Identify which cell holds the provided text, then report its [X, Y] central coordinate. 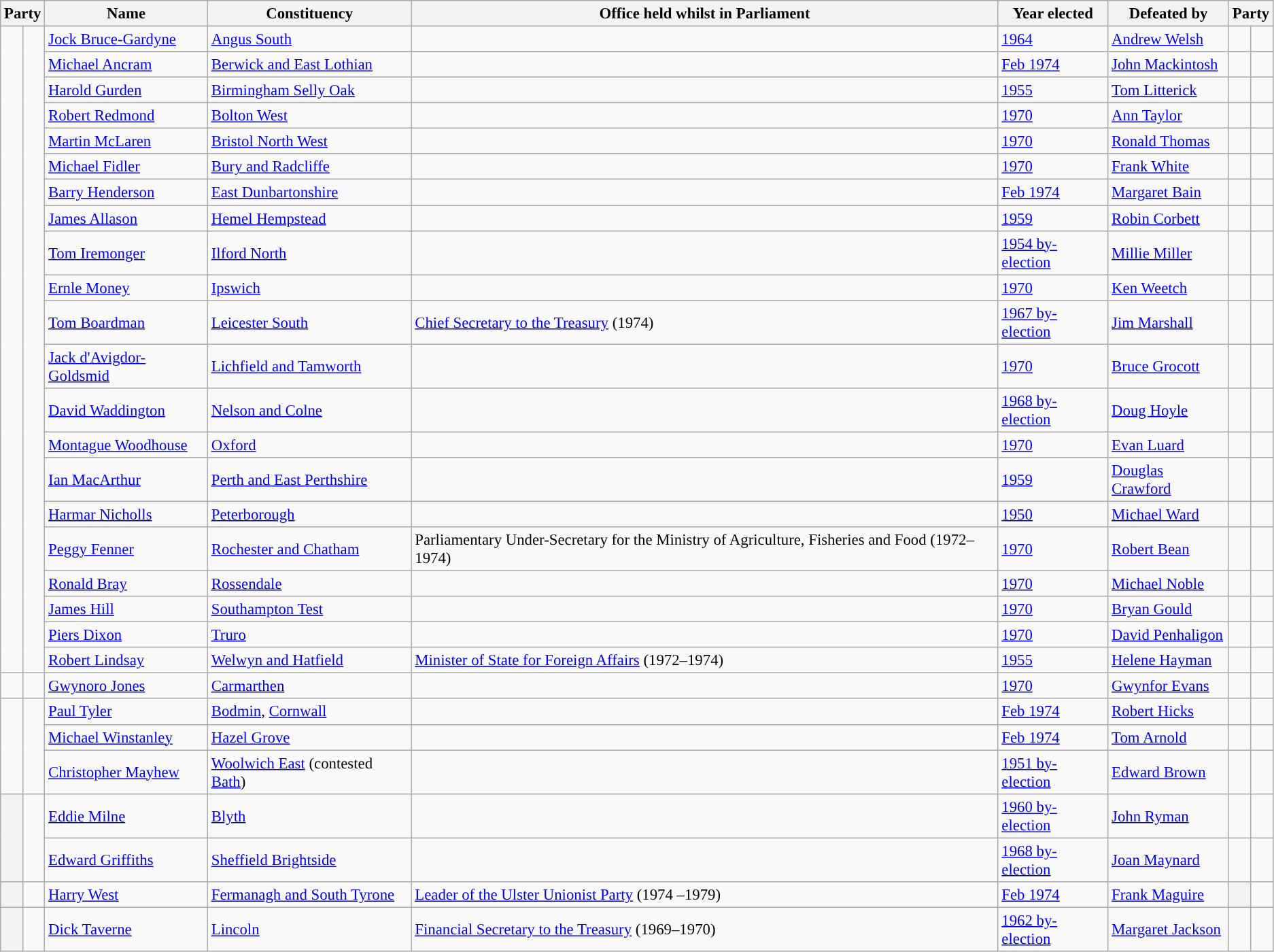
Ken Weetch [1169, 288]
Financial Secretary to the Treasury (1969–1970) [704, 929]
Angus South [309, 39]
Bury and Radcliffe [309, 167]
Name [126, 14]
Lincoln [309, 929]
Harmar Nicholls [126, 514]
Jock Bruce-Gardyne [126, 39]
Ernle Money [126, 288]
Christopher Mayhew [126, 772]
Woolwich East (contested Bath) [309, 772]
Rochester and Chatham [309, 549]
Ronald Thomas [1169, 141]
Jim Marshall [1169, 322]
1954 by-election [1053, 253]
Ian MacArthur [126, 480]
East Dunbartonshire [309, 192]
Tom Boardman [126, 322]
Office held whilst in Parliament [704, 14]
Robin Corbett [1169, 218]
Robert Hicks [1169, 712]
Lichfield and Tamworth [309, 366]
David Waddington [126, 411]
Hazel Grove [309, 737]
Defeated by [1169, 14]
Truro [309, 635]
Berwick and East Lothian [309, 65]
Michael Noble [1169, 584]
Bristol North West [309, 141]
Barry Henderson [126, 192]
Edward Brown [1169, 772]
Birmingham Selly Oak [309, 90]
Constituency [309, 14]
Sheffield Brightside [309, 860]
1960 by-election [1053, 816]
John Ryman [1169, 816]
Ronald Bray [126, 584]
Dick Taverne [126, 929]
Peggy Fenner [126, 549]
Montague Woodhouse [126, 445]
Tom Litterick [1169, 90]
1951 by-election [1053, 772]
Robert Lindsay [126, 660]
Robert Redmond [126, 116]
Leader of the Ulster Unionist Party (1974 –1979) [704, 895]
Ann Taylor [1169, 116]
1950 [1053, 514]
Southampton Test [309, 609]
1967 by-election [1053, 322]
Welwyn and Hatfield [309, 660]
James Hill [126, 609]
Martin McLaren [126, 141]
Andrew Welsh [1169, 39]
Tom Iremonger [126, 253]
Nelson and Colne [309, 411]
Bolton West [309, 116]
Oxford [309, 445]
Doug Hoyle [1169, 411]
Millie Miller [1169, 253]
Paul Tyler [126, 712]
Carmarthen [309, 686]
Jack d'Avigdor-Goldsmid [126, 366]
David Penhaligon [1169, 635]
John Mackintosh [1169, 65]
Michael Fidler [126, 167]
Frank White [1169, 167]
Perth and East Perthshire [309, 480]
Hemel Hempstead [309, 218]
Rossendale [309, 584]
Harold Gurden [126, 90]
Year elected [1053, 14]
Minister of State for Foreign Affairs (1972–1974) [704, 660]
Gwynoro Jones [126, 686]
1964 [1053, 39]
Michael Winstanley [126, 737]
Frank Maguire [1169, 895]
Parliamentary Under-Secretary for the Ministry of Agriculture, Fisheries and Food (1972–1974) [704, 549]
James Allason [126, 218]
Chief Secretary to the Treasury (1974) [704, 322]
Ipswich [309, 288]
Bodmin, Cornwall [309, 712]
Margaret Jackson [1169, 929]
Evan Luard [1169, 445]
Michael Ancram [126, 65]
Piers Dixon [126, 635]
Joan Maynard [1169, 860]
Helene Hayman [1169, 660]
Eddie Milne [126, 816]
Harry West [126, 895]
Bruce Grocott [1169, 366]
Douglas Crawford [1169, 480]
Margaret Bain [1169, 192]
Gwynfor Evans [1169, 686]
Robert Bean [1169, 549]
Tom Arnold [1169, 737]
Ilford North [309, 253]
Bryan Gould [1169, 609]
Fermanagh and South Tyrone [309, 895]
Edward Griffiths [126, 860]
Leicester South [309, 322]
Michael Ward [1169, 514]
Blyth [309, 816]
Peterborough [309, 514]
1962 by-election [1053, 929]
